Search for the cell housing the specified text and yield its (X, Y) center coordinate. 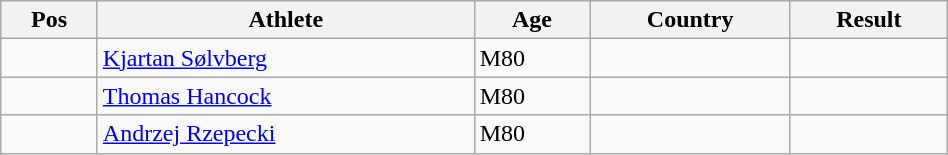
Result (868, 20)
Kjartan Sølvberg (286, 58)
Athlete (286, 20)
Pos (50, 20)
Andrzej Rzepecki (286, 134)
Country (690, 20)
Age (532, 20)
Thomas Hancock (286, 96)
